From the cell containing the given text, extract its center point as [X, Y] coordinate. 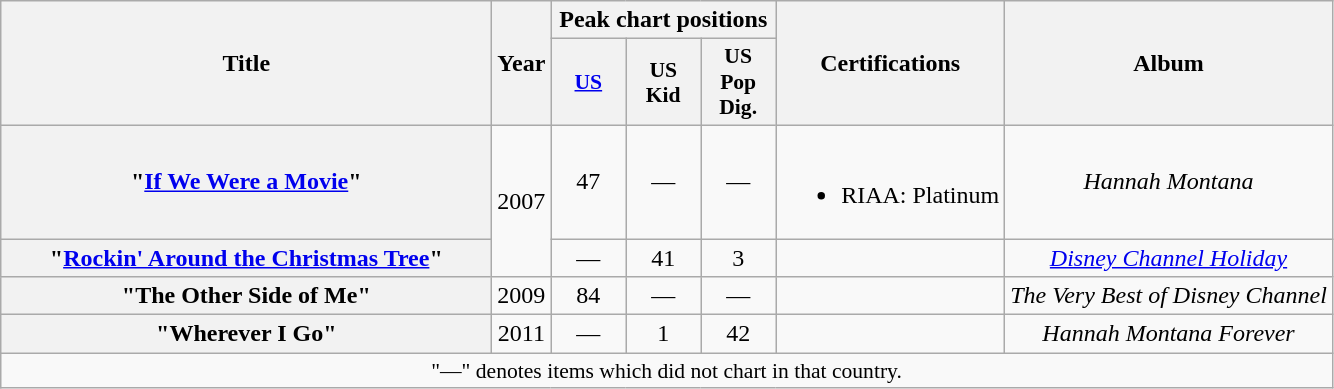
The Very Best of Disney Channel [1169, 296]
Peak chart positions [664, 20]
"If We Were a Movie" [246, 182]
"Wherever I Go" [246, 334]
Title [246, 64]
Album [1169, 64]
2007 [522, 200]
2009 [522, 296]
84 [588, 296]
"The Other Side of Me" [246, 296]
Hannah Montana Forever [1169, 334]
RIAA: Platinum [890, 182]
USKid [664, 82]
"—" denotes items which did not chart in that country. [667, 371]
1 [664, 334]
41 [664, 257]
Hannah Montana [1169, 182]
3 [738, 257]
Certifications [890, 64]
Disney Channel Holiday [1169, 257]
2011 [522, 334]
47 [588, 182]
42 [738, 334]
"Rockin' Around the Christmas Tree" [246, 257]
USPop Dig. [738, 82]
Year [522, 64]
US [588, 82]
